Output the [X, Y] coordinate of the center of the cell containing the given text.  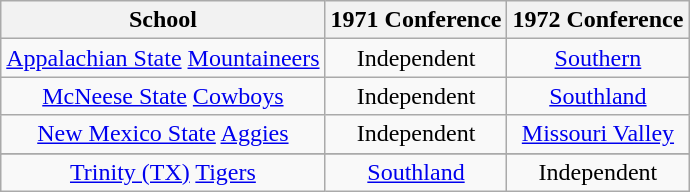
Southern [598, 58]
Trinity (TX) Tigers [163, 172]
New Mexico State Aggies [163, 134]
Appalachian State Mountaineers [163, 58]
School [163, 20]
Missouri Valley [598, 134]
1971 Conference [416, 20]
McNeese State Cowboys [163, 96]
1972 Conference [598, 20]
